Detect which cell encompasses the target text, then output its (x, y) center coordinate. 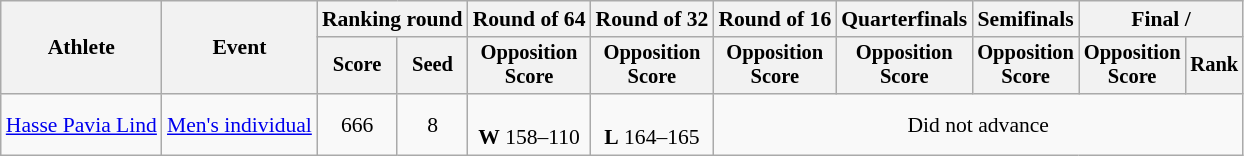
Ranking round (392, 19)
Final / (1161, 19)
Score (358, 66)
Quarterfinals (904, 19)
Hasse Pavia Lind (82, 124)
8 (432, 124)
666 (358, 124)
Did not advance (978, 124)
Athlete (82, 48)
Event (240, 48)
Round of 16 (774, 19)
Semifinals (1026, 19)
L 164–165 (652, 124)
W 158–110 (530, 124)
Round of 32 (652, 19)
Rank (1214, 66)
Seed (432, 66)
Men's individual (240, 124)
Round of 64 (530, 19)
